Determine the (x, y) coordinate at the center of the cell enclosing the given text.  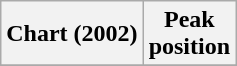
Peakposition (189, 34)
Chart (2002) (72, 34)
